Extract the (X, Y) coordinate from the center of the cell holding the provided text.  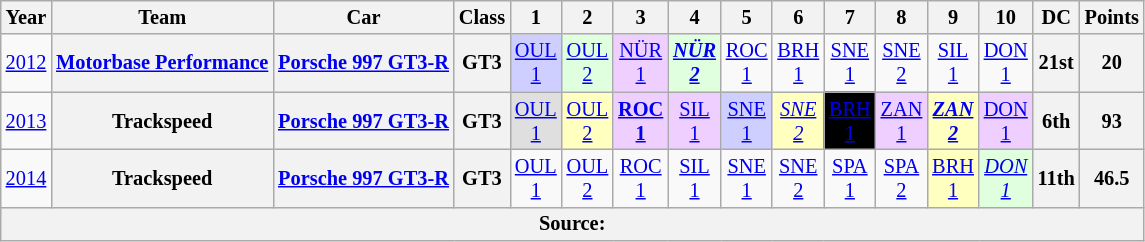
9 (953, 17)
46.5 (1112, 178)
2013 (26, 121)
21st (1056, 63)
2 (588, 17)
NÜR1 (640, 63)
93 (1112, 121)
NÜR2 (694, 63)
Team (162, 17)
6 (798, 17)
ZAN2 (953, 121)
10 (1006, 17)
SPA1 (850, 178)
Points (1112, 17)
7 (850, 17)
2012 (26, 63)
Car (364, 17)
1 (536, 17)
20 (1112, 63)
4 (694, 17)
6th (1056, 121)
Year (26, 17)
SPA2 (902, 178)
Motorbase Performance (162, 63)
ZAN1 (902, 121)
Class (482, 17)
8 (902, 17)
3 (640, 17)
11th (1056, 178)
5 (747, 17)
2014 (26, 178)
Source: (572, 224)
DC (1056, 17)
